From the cell containing the given text, extract its center point as (x, y) coordinate. 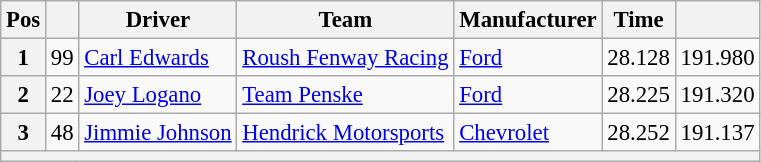
Hendrick Motorsports (346, 133)
191.137 (718, 133)
28.128 (638, 58)
3 (24, 133)
99 (62, 58)
Carl Edwards (158, 58)
Joey Logano (158, 95)
Team Penske (346, 95)
191.320 (718, 95)
Roush Fenway Racing (346, 58)
28.225 (638, 95)
Chevrolet (528, 133)
191.980 (718, 58)
2 (24, 95)
Pos (24, 20)
Jimmie Johnson (158, 133)
Team (346, 20)
22 (62, 95)
1 (24, 58)
Time (638, 20)
48 (62, 133)
28.252 (638, 133)
Driver (158, 20)
Manufacturer (528, 20)
